Locate the cell with the specified text and output its (x, y) center coordinate. 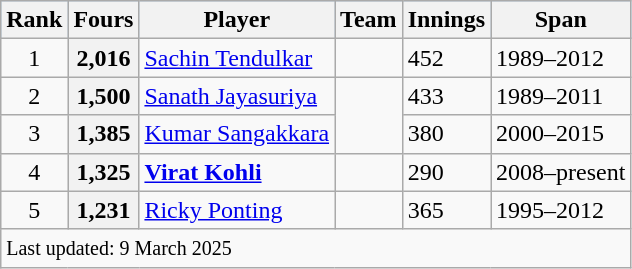
1989–2012 (561, 58)
2,016 (104, 58)
2000–2015 (561, 134)
Sanath Jayasuriya (237, 96)
1,385 (104, 134)
1,500 (104, 96)
452 (446, 58)
Team (369, 20)
Virat Kohli (237, 172)
433 (446, 96)
1 (34, 58)
Span (561, 20)
365 (446, 210)
4 (34, 172)
Rank (34, 20)
1995–2012 (561, 210)
Kumar Sangakkara (237, 134)
Sachin Tendulkar (237, 58)
2 (34, 96)
Innings (446, 20)
Ricky Ponting (237, 210)
Player (237, 20)
1989–2011 (561, 96)
2008–present (561, 172)
1,231 (104, 210)
380 (446, 134)
5 (34, 210)
1,325 (104, 172)
290 (446, 172)
3 (34, 134)
Last updated: 9 March 2025 (316, 248)
Fours (104, 20)
